Pinpoint the cell where the given text exists, returning its [x, y] midpoint coordinate. 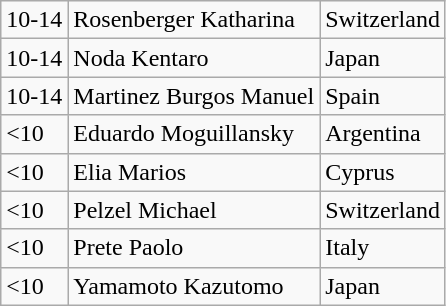
Yamamoto Kazutomo [194, 286]
Martinez Burgos Manuel [194, 96]
Eduardo Moguillansky [194, 134]
Spain [383, 96]
Noda Kentaro [194, 58]
Italy [383, 248]
Pelzel Michael [194, 210]
Argentina [383, 134]
Rosenberger Katharina [194, 20]
Cyprus [383, 172]
Prete Paolo [194, 248]
Elia Marios [194, 172]
